Find where the given text appears and provide that cell's center as (X, Y) coordinate. 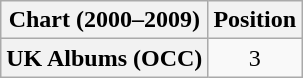
3 (255, 58)
Position (255, 20)
UK Albums (OCC) (104, 58)
Chart (2000–2009) (104, 20)
